For the text-containing cell, return its midpoint in [x, y] coordinate format. 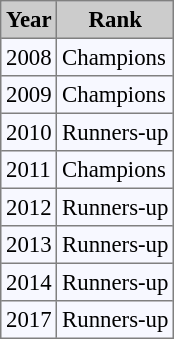
2014 [29, 282]
Rank [116, 20]
2010 [29, 132]
2008 [29, 57]
2013 [29, 245]
2009 [29, 95]
2011 [29, 170]
2017 [29, 320]
Year [29, 20]
2012 [29, 207]
